Return [x, y] of the center of cell containing provided text 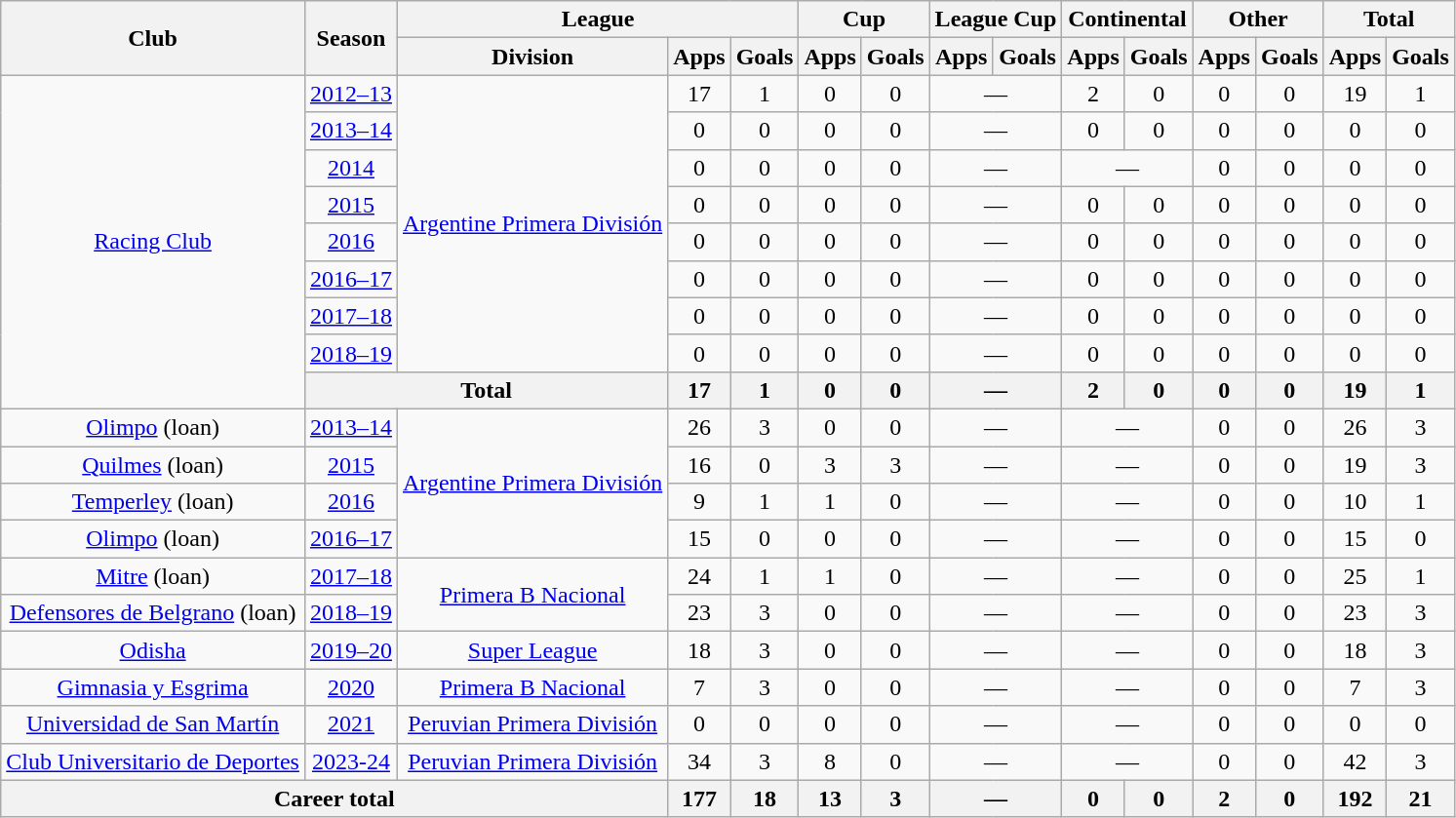
21 [1421, 799]
League Cup [996, 19]
Career total [334, 799]
9 [699, 502]
Gimnasia y Esgrima [153, 687]
16 [699, 465]
8 [830, 761]
Season [351, 38]
Mitre (loan) [153, 576]
League [597, 19]
177 [699, 799]
Club [153, 38]
Racing Club [153, 242]
Defensores de Belgrano (loan) [153, 613]
2020 [351, 687]
2014 [351, 168]
2023-24 [351, 761]
Super League [532, 650]
Division [532, 57]
Universidad de San Martín [153, 724]
Cup [864, 19]
Odisha [153, 650]
2019–20 [351, 650]
13 [830, 799]
2012–13 [351, 94]
Other [1258, 19]
24 [699, 576]
2021 [351, 724]
25 [1355, 576]
Quilmes (loan) [153, 465]
Temperley (loan) [153, 502]
34 [699, 761]
Club Universitario de Deportes [153, 761]
Continental [1127, 19]
42 [1355, 761]
10 [1355, 502]
192 [1355, 799]
